Scan for the cell matching the given text and deliver its [x, y] coordinate at center. 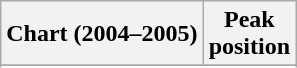
Peakposition [249, 34]
Chart (2004–2005) [102, 34]
